Capture the cell that displays the provided text and extract its [x, y] central coordinate. 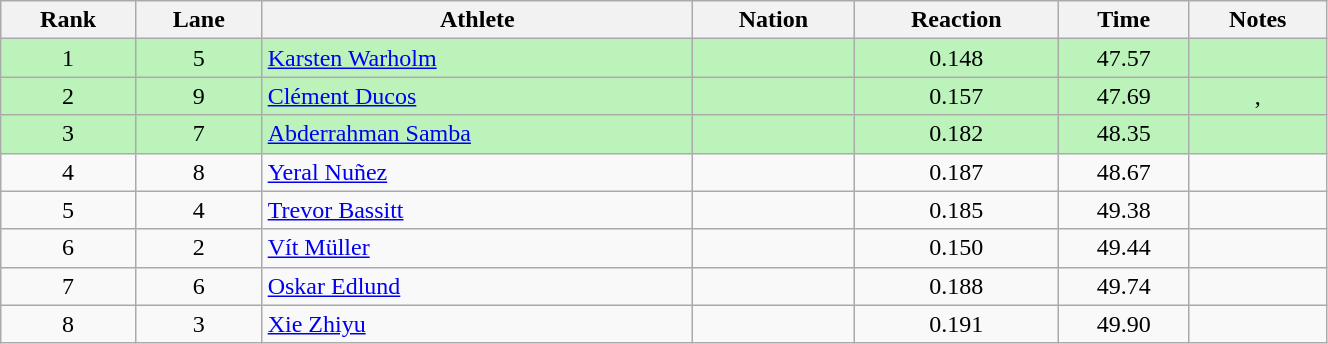
Athlete [477, 20]
Karsten Warholm [477, 58]
47.57 [1124, 58]
Trevor Bassitt [477, 210]
Vít Müller [477, 248]
49.44 [1124, 248]
0.185 [956, 210]
49.74 [1124, 286]
, [1258, 96]
47.69 [1124, 96]
49.38 [1124, 210]
Notes [1258, 20]
Rank [68, 20]
0.191 [956, 324]
Reaction [956, 20]
Clément Ducos [477, 96]
0.150 [956, 248]
48.67 [1124, 172]
Lane [198, 20]
Nation [774, 20]
Xie Zhiyu [477, 324]
0.157 [956, 96]
Oskar Edlund [477, 286]
49.90 [1124, 324]
Yeral Nuñez [477, 172]
Time [1124, 20]
0.148 [956, 58]
0.187 [956, 172]
1 [68, 58]
Abderrahman Samba [477, 134]
48.35 [1124, 134]
0.188 [956, 286]
9 [198, 96]
0.182 [956, 134]
